Capture the cell that displays the provided text and extract its [x, y] central coordinate. 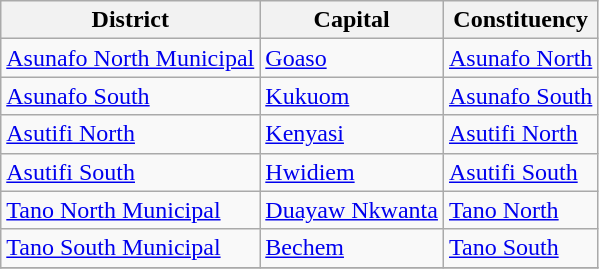
Capital [352, 20]
Tano South Municipal [130, 248]
Duayaw Nkwanta [352, 210]
Asunafo North Municipal [130, 58]
Hwidiem [352, 172]
Kukuom [352, 96]
Tano South [520, 248]
Kenyasi [352, 134]
Asunafo North [520, 58]
Goaso [352, 58]
District [130, 20]
Tano North Municipal [130, 210]
Bechem [352, 248]
Tano North [520, 210]
Constituency [520, 20]
